For the text-containing cell, return its midpoint in [X, Y] coordinate format. 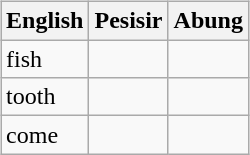
Abung [208, 21]
English [45, 21]
Pesisir [128, 21]
tooth [45, 97]
come [45, 135]
fish [45, 59]
